Locate the cell with the specified text and output its (X, Y) center coordinate. 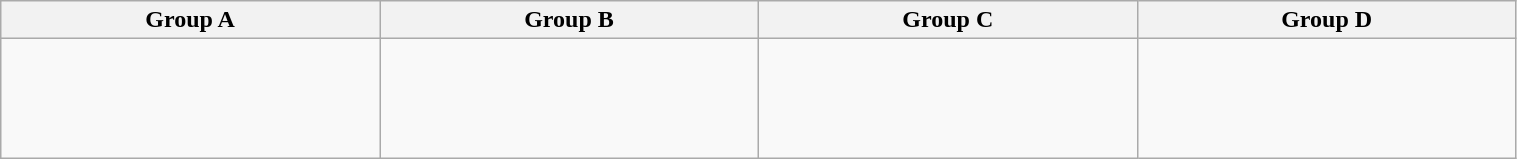
Group A (190, 20)
Group D (1326, 20)
Group C (948, 20)
Group B (570, 20)
